Find where the given text appears and provide that cell's center as (X, Y) coordinate. 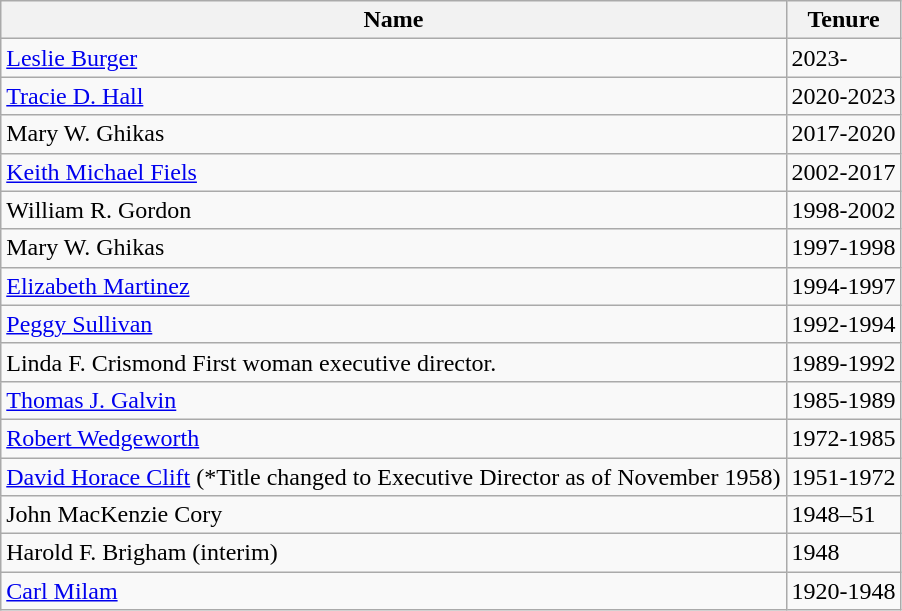
2023- (844, 58)
2020-2023 (844, 96)
William R. Gordon (394, 210)
1989-1992 (844, 362)
David Horace Clift (*Title changed to Executive Director as of November 1958) (394, 477)
1994-1997 (844, 286)
2017-2020 (844, 134)
John MacKenzie Cory (394, 515)
Robert Wedgeworth (394, 438)
2002-2017 (844, 172)
1998-2002 (844, 210)
1951-1972 (844, 477)
Peggy Sullivan (394, 324)
Tracie D. Hall (394, 96)
Thomas J. Galvin (394, 400)
Tenure (844, 20)
1997-1998 (844, 248)
Harold F. Brigham (interim) (394, 553)
Elizabeth Martinez (394, 286)
Leslie Burger (394, 58)
1948 (844, 553)
Name (394, 20)
Linda F. Crismond First woman executive director. (394, 362)
1972-1985 (844, 438)
Carl Milam (394, 591)
1992-1994 (844, 324)
1948–51 (844, 515)
Keith Michael Fiels (394, 172)
1985-1989 (844, 400)
1920-1948 (844, 591)
